Return [x, y] of the center of cell containing provided text 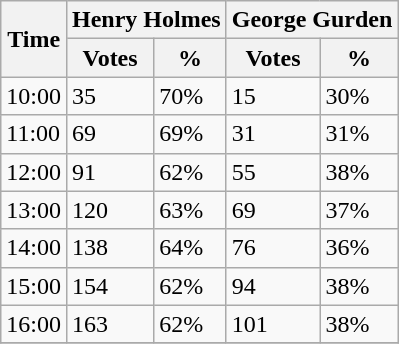
31% [359, 134]
101 [273, 324]
30% [359, 96]
163 [110, 324]
138 [110, 248]
10:00 [34, 96]
154 [110, 286]
69% [190, 134]
91 [110, 172]
70% [190, 96]
12:00 [34, 172]
13:00 [34, 210]
15 [273, 96]
15:00 [34, 286]
120 [110, 210]
Time [34, 39]
16:00 [34, 324]
31 [273, 134]
64% [190, 248]
35 [110, 96]
Henry Holmes [146, 20]
37% [359, 210]
11:00 [34, 134]
14:00 [34, 248]
55 [273, 172]
36% [359, 248]
76 [273, 248]
George Gurden [312, 20]
63% [190, 210]
94 [273, 286]
